Return [x, y] of the center of cell containing provided text 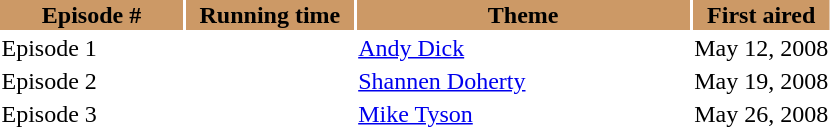
Andy Dick [524, 48]
Episode # [92, 15]
Theme [524, 15]
Episode 2 [92, 81]
First aired [762, 15]
Running time [270, 15]
Shannen Doherty [524, 81]
May 19, 2008 [762, 81]
Episode 1 [92, 48]
May 12, 2008 [762, 48]
